Pinpoint the cell where the given text exists, returning its [X, Y] midpoint coordinate. 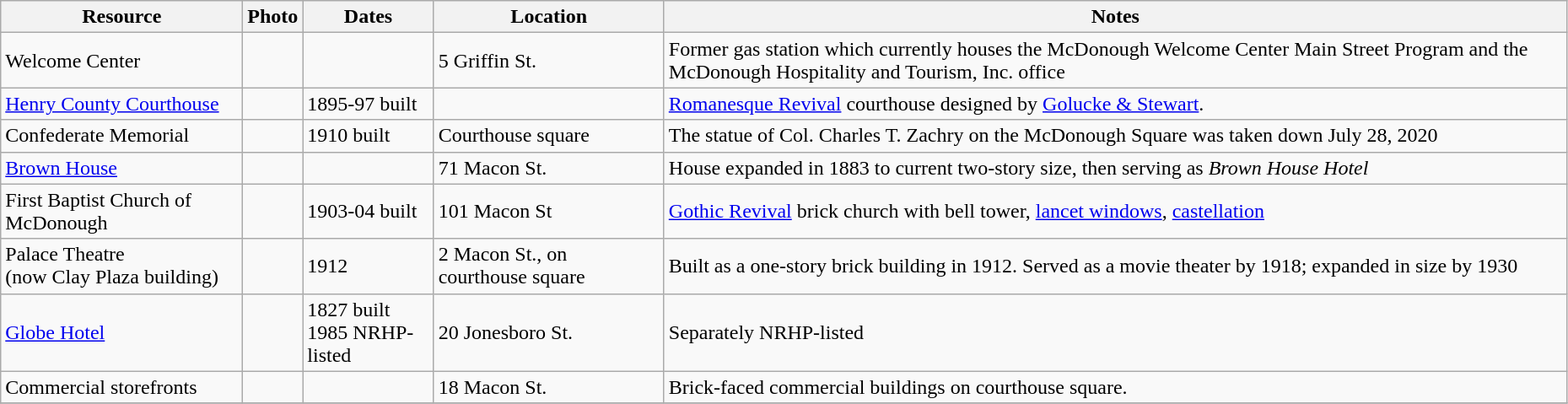
101 Macon St [548, 211]
2 Macon St., on courthouse square [548, 267]
Built as a one-story brick building in 1912. Served as a movie theater by 1918; expanded in size by 1930 [1115, 267]
1912 [368, 267]
Commercial storefronts [121, 387]
1910 built [368, 136]
Courthouse square [548, 136]
Romanesque Revival courthouse designed by Golucke & Stewart. [1115, 104]
Location [548, 17]
Welcome Center [121, 61]
Henry County Courthouse [121, 104]
The statue of Col. Charles T. Zachry on the McDonough Square was taken down July 28, 2020 [1115, 136]
Gothic Revival brick church with bell tower, lancet windows, castellation [1115, 211]
Brick-faced commercial buildings on courthouse square. [1115, 387]
Resource [121, 17]
Photo [273, 17]
1903-04 built [368, 211]
71 Macon St. [548, 168]
1895-97 built [368, 104]
Separately NRHP-listed [1115, 332]
Confederate Memorial [121, 136]
Former gas station which currently houses the McDonough Welcome Center Main Street Program and the McDonough Hospitality and Tourism, Inc. office [1115, 61]
Brown House [121, 168]
Globe Hotel [121, 332]
1827 built1985 NRHP-listed [368, 332]
House expanded in 1883 to current two-story size, then serving as Brown House Hotel [1115, 168]
Dates [368, 17]
5 Griffin St. [548, 61]
First Baptist Church of McDonough [121, 211]
Palace Theatre(now Clay Plaza building) [121, 267]
18 Macon St. [548, 387]
20 Jonesboro St. [548, 332]
Notes [1115, 17]
